Determine the (X, Y) coordinate at the center of the cell enclosing the given text.  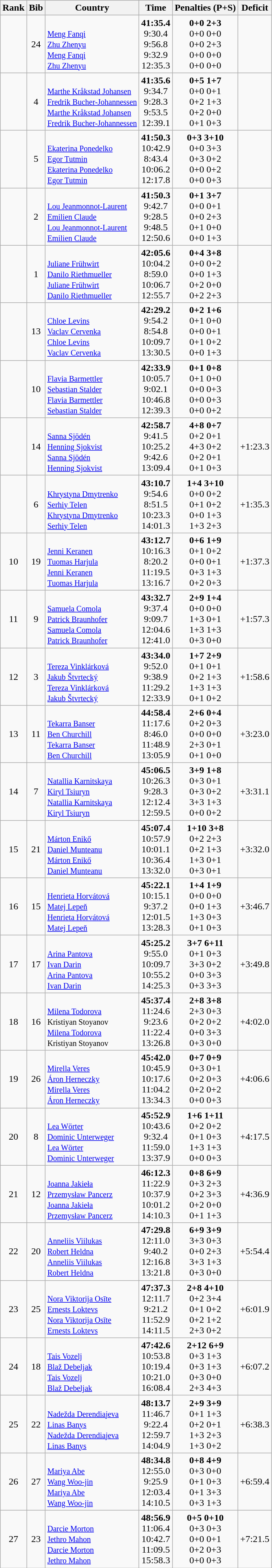
Chloe LevinsVaclav CervenkaChloe LevinsVaclav Cervenka (92, 331)
0+0 2+30+0 0+00+0 2+30+0 0+00+0 0+0 (205, 44)
Milena TodorovaKristiyan StoyanovMilena TodorovaKristiyan Stoyanov (92, 1022)
+3:32.0 (255, 849)
41:35.69:34.79:28.39:53.512:39.1 (156, 102)
7 (36, 792)
Meng FanqiZhu ZhenyuMeng FanqiZhu Zhenyu (92, 44)
Mirella VeresÁron HerneczkyMirella VeresÁron Herneczky (92, 1079)
46:12.311:22.910:37.910:01.214:10.3 (156, 1194)
+4:02.0 (255, 1022)
Tais VozeljBlaž DebeljakTais VozeljBlaž Debeljak (92, 1366)
Arina PantovaIvan DarinArina PantovaIvan Darin (92, 964)
Tekarra BanserBen ChurchillTekarra BanserBen Churchill (92, 734)
41:50.39:42.79:28.59:48.512:50.6 (156, 217)
Mariya AbeWang Woo-jinMariya AbeWang Woo-jin (92, 1481)
Tereza VinklárkováJakub ŠtvrteckýTereza VinklárkováJakub Štvrtecký (92, 677)
47:37.312:11.79:21.211:52.914:11.5 (156, 1309)
2+8 3+82+3 0+30+2 0+20+0 3+30+3 0+0 (205, 1022)
Nora Viktorija OsīteErnests LoktevsNora Viktorija OsīteErnests Loktevs (92, 1309)
45:06.510:26.39:28.312:12.412:59.5 (156, 792)
Rank (13, 8)
+1:37.3 (255, 561)
45:42.010:45.910:17.611:04.213:34.3 (156, 1079)
1+4 1+90+0 0+00+0 1+31+3 0+30+1 0+3 (205, 907)
2+6 0+40+2 0+30+0 0+02+3 0+10+1 0+0 (205, 734)
Deficit (255, 8)
0+3 3+100+0 3+30+3 0+20+0 0+20+0 0+3 (205, 159)
0+5 1+70+0 0+10+2 1+30+2 0+00+1 0+3 (205, 102)
2+12 6+90+3 1+30+3 1+30+3 0+02+3 4+3 (205, 1366)
Country (92, 8)
0+5 0+100+3 0+30+0 0+10+2 0+30+0 0+3 (205, 1539)
48:56.911:06.410:42.711:09.515:58.3 (156, 1539)
43:12.710:16.38:20.211:19.513:16.7 (156, 561)
+1:57.3 (255, 619)
2+9 1+40+0 0+01+3 0+11+3 1+30+3 0+0 (205, 619)
0+1 0+80+1 0+00+0 0+30+0 0+30+0 0+2 (205, 389)
43:32.79:37.49:09.712:04.612:41.0 (156, 619)
5 (36, 159)
+4:36.9 (255, 1194)
2 (36, 217)
Penalties (P+S) (205, 8)
43:10.79:54.68:51.510:23.314:01.3 (156, 504)
48:13.711:46.79:22.412:59.714:04.9 (156, 1424)
0+4 3+80+0 0+20+0 1+30+2 0+00+2 2+3 (205, 274)
+6:07.2 (255, 1366)
8 (36, 1137)
+3:46.7 (255, 907)
3+7 6+110+1 0+33+3 0+20+0 3+30+3 3+3 (205, 964)
1+7 2+90+1 0+10+2 1+31+3 1+30+1 0+2 (205, 677)
0+2 1+60+1 0+00+0 0+10+1 0+20+0 1+3 (205, 331)
48:34.812:55.09:25.912:03.414:10.5 (156, 1481)
Márton EnikőDaniel MunteanuMárton EnikőDaniel Munteanu (92, 849)
0+7 0+90+3 0+10+2 0+30+2 0+20+0 0+3 (205, 1079)
41:50.310:42.98:43.410:06.212:17.8 (156, 159)
+6:38.3 (255, 1424)
Time (156, 8)
1+6 1+110+2 0+20+1 0+31+3 1+30+0 0+3 (205, 1137)
41:35.49:30.49:56.89:32.912:35.3 (156, 44)
+1:58.6 (255, 677)
+7:21.5 (255, 1539)
Bib (36, 8)
42:29.29:54.28:54.810:09.713:30.5 (156, 331)
+3:49.8 (255, 964)
Joanna JakiełaPrzemysław PancerzJoanna JakiełaPrzemysław Pancerz (92, 1194)
Khrystyna DmytrenkoSerhiy TelenKhrystyna DmytrenkoSerhiy Telen (92, 504)
+1:35.3 (255, 504)
1+10 3+80+2 2+30+2 1+31+3 0+10+3 0+1 (205, 849)
Jenni KeranenTuomas HarjulaJenni KeranenTuomas Harjula (92, 561)
Anneliis ViilukasRobert HeldnaAnneliis ViilukasRobert Heldna (92, 1251)
45:37.411:24.69:23.611:22.413:26.8 (156, 1022)
47:42.610:53.810:19.410:21.016:08.4 (156, 1366)
3+9 1+80+3 0+10+3 0+23+3 1+30+0 0+2 (205, 792)
Samuela ComolaPatrick BraunhoferSamuela ComolaPatrick Braunhofer (92, 619)
+6:59.4 (255, 1481)
6 (36, 504)
45:52.910:43.69:32.411:59.013:37.9 (156, 1137)
47:29.812:11.09:40.212:16.813:21.8 (156, 1251)
4 (36, 102)
2+9 3+90+1 1+30+2 0+11+3 2+31+3 0+2 (205, 1424)
1 (36, 274)
+1:23.3 (255, 446)
45:22.110:15.19:37.212:01.513:28.3 (156, 907)
Nadežda DerendiajevaLinas BanysNadežda DerendiajevaLinas Banys (92, 1424)
+6:01.9 (255, 1309)
6+9 3+93+3 0+30+0 2+33+3 1+30+3 0+0 (205, 1251)
0+1 3+70+0 0+10+0 2+30+1 0+00+0 1+3 (205, 217)
43:34.09:52.09:38.911:29.212:33.9 (156, 677)
+4:06.6 (255, 1079)
2+8 4+100+2 3+40+1 0+20+2 1+22+3 0+2 (205, 1309)
0+8 6+90+3 2+30+2 3+30+2 0+00+1 1+3 (205, 1194)
+3:31.1 (255, 792)
+4:17.5 (255, 1137)
Lou Jeanmonnot-LaurentEmilien ClaudeLou Jeanmonnot-LaurentEmilien Claude (92, 217)
42:05.610:04.28:59.010:06.712:55.7 (156, 274)
42:33.910:05.79:02.110:46.812:39.3 (156, 389)
Henrieta HorvátováMatej LepeňHenrieta HorvátováMatej Lepeň (92, 907)
Sanna SjödénHenning SjokvistSanna SjödénHenning Sjokvist (92, 446)
45:07.410:57.910:01.110:36.413:32.0 (156, 849)
4+8 0+70+2 0+14+3 0+20+2 0+10+1 0+3 (205, 446)
45:25.29:55.010:09.710:55.214:25.3 (156, 964)
3 (36, 677)
42:58.79:41.510:25.29:42.613:09.4 (156, 446)
Marthe Kråkstad JohansenFredrik Bucher-JohannessenMarthe Kråkstad JohansenFredrik Bucher-Johannessen (92, 102)
+5:54.4 (255, 1251)
0+6 1+90+1 0+20+0 0+10+3 1+30+2 0+3 (205, 561)
Natallia KarnitskayaKiryl TsiurynNatallia KarnitskayaKiryl Tsiuryn (92, 792)
Ekaterina PonedelkoEgor TutminEkaterina PonedelkoEgor Tutmin (92, 159)
Juliane FrühwirtDanilo RiethmuellerJuliane FrühwirtDanilo Riethmueller (92, 274)
44:58.411:17.68:46.011:48.913:05.9 (156, 734)
Flavia BarmettlerSebastian StalderFlavia BarmettlerSebastian Stalder (92, 389)
0+8 4+90+3 0+00+1 0+30+1 3+30+3 1+3 (205, 1481)
Darcie MortonJethro MahonDarcie MortonJethro Mahon (92, 1539)
9 (36, 619)
Lea WörterDominic UnterwegerLea WörterDominic Unterweger (92, 1137)
1+4 3+100+0 0+20+1 0+20+0 1+31+3 2+3 (205, 504)
+3:23.0 (255, 734)
